Detect which cell encompasses the target text, then output its (X, Y) center coordinate. 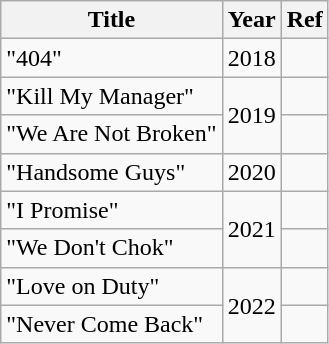
2020 (252, 172)
"I Promise" (112, 210)
Year (252, 20)
2022 (252, 305)
"We Don't Chok" (112, 248)
Title (112, 20)
2019 (252, 115)
"We Are Not Broken" (112, 134)
Ref (304, 20)
2018 (252, 58)
2021 (252, 229)
"Kill My Manager" (112, 96)
"404" (112, 58)
"Handsome Guys" (112, 172)
"Love on Duty" (112, 286)
"Never Come Back" (112, 324)
